Return the [X, Y] coordinate for the center point of the cell that contains the specified text.  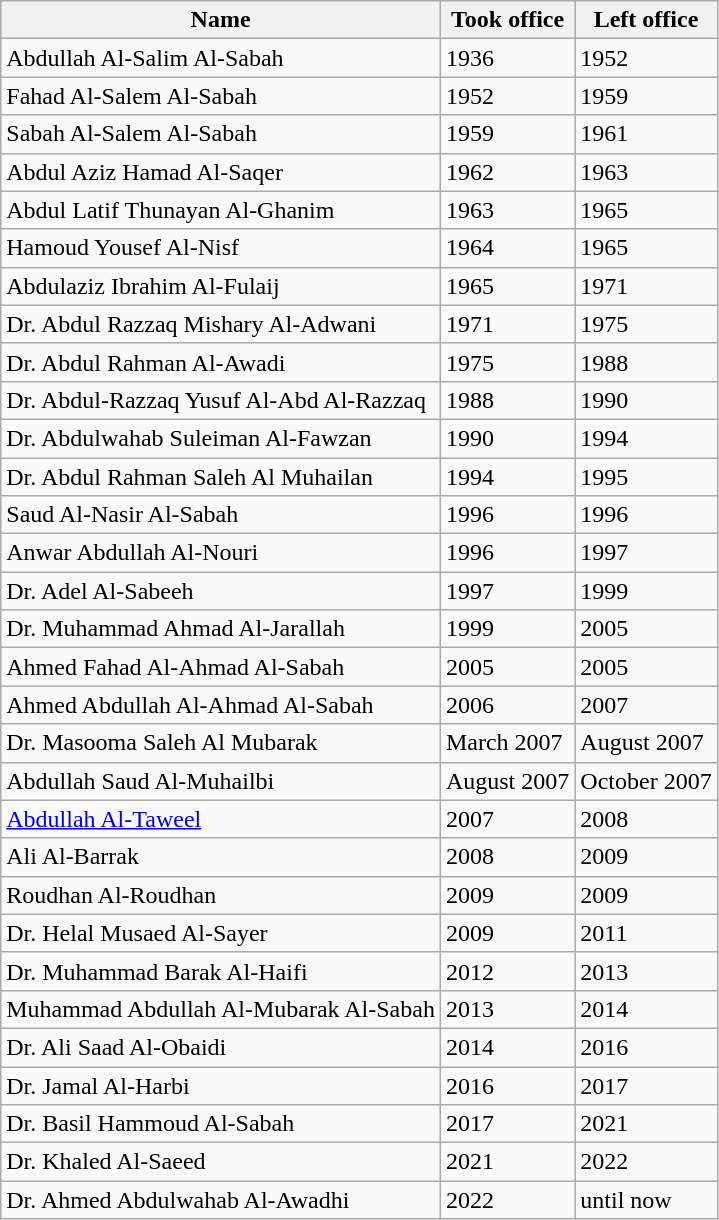
Dr. Ali Saad Al-Obaidi [221, 1047]
Abdul Latif Thunayan Al-Ghanim [221, 210]
Name [221, 20]
Abdullah Al-Salim Al-Sabah [221, 58]
March 2007 [507, 743]
Dr. Basil Hammoud Al-Sabah [221, 1124]
Dr. Ahmed Abdulwahab Al-Awadhi [221, 1200]
Sabah Al-Salem Al-Sabah [221, 134]
Took office [507, 20]
1964 [507, 248]
Dr. Abdul Rahman Al-Awadi [221, 362]
Dr. Muhammad Barak Al-Haifi [221, 971]
Hamoud Yousef Al-Nisf [221, 248]
Abdullah Al-Taweel [221, 819]
Dr. Abdulwahab Suleiman Al-Fawzan [221, 438]
Abdul Aziz Hamad Al-Saqer [221, 172]
Ali Al-Barrak [221, 857]
Dr. Masooma Saleh Al Mubarak [221, 743]
Muhammad Abdullah Al-Mubarak Al-Sabah [221, 1009]
1995 [646, 477]
Left office [646, 20]
Dr. Jamal Al-Harbi [221, 1085]
Dr. Adel Al-Sabeeh [221, 591]
Ahmed Abdullah Al-Ahmad Al-Sabah [221, 705]
1962 [507, 172]
1936 [507, 58]
Dr. Khaled Al-Saeed [221, 1162]
Abdulaziz Ibrahim Al-Fulaij [221, 286]
Dr. Muhammad Ahmad Al-Jarallah [221, 629]
Dr. Abdul-Razzaq Yusuf Al-Abd Al-Razzaq [221, 400]
2011 [646, 933]
Abdullah Saud Al-Muhailbi [221, 781]
1961 [646, 134]
Anwar Abdullah Al-Nouri [221, 553]
Dr. Helal Musaed Al-Sayer [221, 933]
2006 [507, 705]
until now [646, 1200]
Dr. Abdul Razzaq Mishary Al-Adwani [221, 324]
2012 [507, 971]
October 2007 [646, 781]
Saud Al-Nasir Al-Sabah [221, 515]
Roudhan Al-Roudhan [221, 895]
Dr. Abdul Rahman Saleh Al Muhailan [221, 477]
Ahmed Fahad Al-Ahmad Al-Sabah [221, 667]
Fahad Al-Salem Al-Sabah [221, 96]
